Identify which cell holds the provided text, then report its (X, Y) central coordinate. 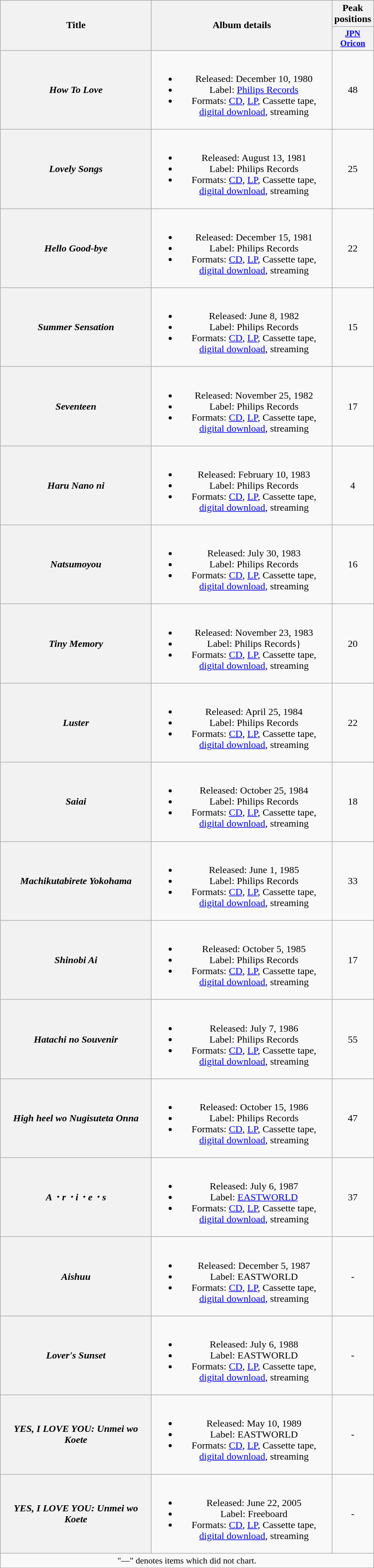
Aishuu (76, 1276)
Hello Good-bye (76, 248)
Released: August 13, 1981Label: Philips RecordsFormats: CD, LP, Cassette tape, digital download, streaming (242, 169)
Released: December 15, 1981Label: Philips RecordsFormats: CD, LP, Cassette tape, digital download, streaming (242, 248)
Released: May 10, 1989Label: EASTWORLDFormats: CD, LP, Cassette tape, digital download, streaming (242, 1435)
15 (353, 327)
Shinobi Ai (76, 960)
High heel wo Nugisuteta Onna (76, 1118)
16 (353, 565)
Summer Sensation (76, 327)
25 (353, 169)
Machikutabirete Yokohama (76, 881)
Released: June 1, 1985Label: Philips RecordsFormats: CD, LP, Cassette tape, digital download, streaming (242, 881)
33 (353, 881)
Released: June 22, 2005Label: FreeboardFormats: CD, LP, Cassette tape, digital download, streaming (242, 1514)
A・r・i・e・s (76, 1197)
Released: July 6, 1987Label: EASTWORLDFormats: CD, LP, Cassette tape, digital download, streaming (242, 1197)
Luster (76, 723)
20 (353, 644)
Released: April 25, 1984Label: Philips RecordsFormats: CD, LP, Cassette tape, digital download, streaming (242, 723)
Title (76, 25)
"—" denotes items which did not chart. (187, 1561)
Released: June 8, 1982Label: Philips RecordsFormats: CD, LP, Cassette tape, digital download, streaming (242, 327)
Peak positions (353, 14)
Natsumoyou (76, 565)
Haru Nano ni (76, 485)
Hatachi no Souvenir (76, 1039)
4 (353, 485)
Released: July 7, 1986Label: Philips RecordsFormats: CD, LP, Cassette tape, digital download, streaming (242, 1039)
Released: October 15, 1986Label: Philips RecordsFormats: CD, LP, Cassette tape, digital download, streaming (242, 1118)
48 (353, 90)
Released: December 10, 1980Label: Philips RecordsFormats: CD, LP, Cassette tape, digital download, streaming (242, 90)
Released: October 25, 1984Label: Philips RecordsFormats: CD, LP, Cassette tape, digital download, streaming (242, 802)
Tiny Memory (76, 644)
Released: November 23, 1983Label: Philips Records}Formats: CD, LP, Cassette tape, digital download, streaming (242, 644)
Released: February 10, 1983Label: Philips RecordsFormats: CD, LP, Cassette tape, digital download, streaming (242, 485)
How To Love (76, 90)
Released: July 30, 1983Label: Philips RecordsFormats: CD, LP, Cassette tape, digital download, streaming (242, 565)
37 (353, 1197)
47 (353, 1118)
JPNOricon (353, 39)
Lovely Songs (76, 169)
55 (353, 1039)
Album details (242, 25)
18 (353, 802)
Released: November 25, 1982Label: Philips RecordsFormats: CD, LP, Cassette tape, digital download, streaming (242, 406)
Released: December 5, 1987Label: EASTWORLDFormats: CD, LP, Cassette tape, digital download, streaming (242, 1276)
Released: October 5, 1985Label: Philips RecordsFormats: CD, LP, Cassette tape, digital download, streaming (242, 960)
Released: July 6, 1988Label: EASTWORLDFormats: CD, LP, Cassette tape, digital download, streaming (242, 1355)
Saiai (76, 802)
Seventeen (76, 406)
Lover's Sunset (76, 1355)
